Pinpoint the cell where the given text exists, returning its [X, Y] midpoint coordinate. 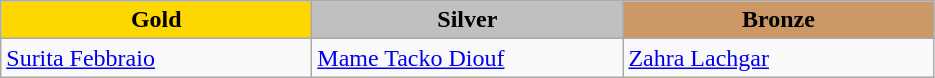
Surita Febbraio [156, 58]
Silver [468, 20]
Bronze [778, 20]
Gold [156, 20]
Mame Tacko Diouf [468, 58]
Zahra Lachgar [778, 58]
